Provide the (X, Y) coordinate of the cell's center where the given text is located.  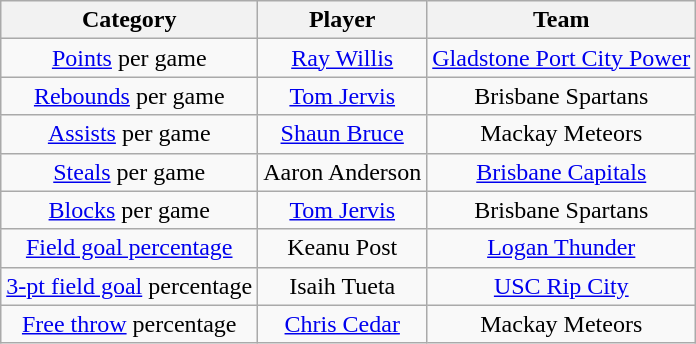
Chris Cedar (342, 324)
Keanu Post (342, 248)
Category (130, 20)
USC Rip City (562, 286)
Aaron Anderson (342, 172)
Team (562, 20)
Points per game (130, 58)
3-pt field goal percentage (130, 286)
Steals per game (130, 172)
Isaih Tueta (342, 286)
Blocks per game (130, 210)
Shaun Bruce (342, 134)
Rebounds per game (130, 96)
Gladstone Port City Power (562, 58)
Player (342, 20)
Assists per game (130, 134)
Free throw percentage (130, 324)
Brisbane Capitals (562, 172)
Ray Willis (342, 58)
Logan Thunder (562, 248)
Field goal percentage (130, 248)
